Capture the cell that displays the provided text and extract its (x, y) central coordinate. 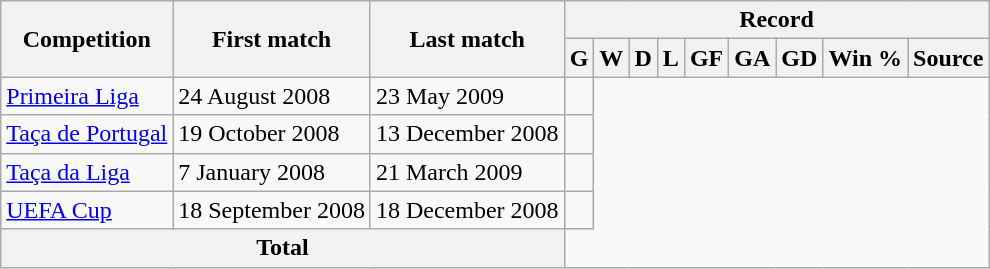
GA (752, 58)
Win % (866, 58)
23 May 2009 (467, 96)
W (612, 58)
GD (800, 58)
19 October 2008 (272, 134)
Competition (87, 39)
Record (776, 20)
18 December 2008 (467, 210)
D (643, 58)
Last match (467, 39)
7 January 2008 (272, 172)
Source (948, 58)
21 March 2009 (467, 172)
Total (282, 248)
G (579, 58)
UEFA Cup (87, 210)
First match (272, 39)
Taça da Liga (87, 172)
13 December 2008 (467, 134)
GF (706, 58)
24 August 2008 (272, 96)
L (670, 58)
18 September 2008 (272, 210)
Primeira Liga (87, 96)
Taça de Portugal (87, 134)
